Provide the (X, Y) coordinate of the cell's center where the given text is located.  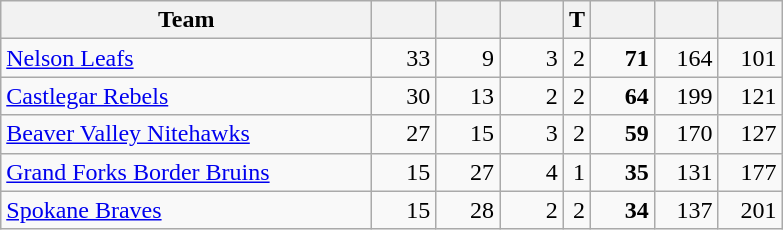
Castlegar Rebels (186, 96)
Grand Forks Border Bruins (186, 172)
199 (686, 96)
64 (622, 96)
131 (686, 172)
1 (576, 172)
35 (622, 172)
201 (750, 210)
Spokane Braves (186, 210)
170 (686, 134)
28 (468, 210)
127 (750, 134)
Team (186, 20)
4 (532, 172)
137 (686, 210)
177 (750, 172)
34 (622, 210)
164 (686, 58)
101 (750, 58)
33 (404, 58)
30 (404, 96)
71 (622, 58)
9 (468, 58)
59 (622, 134)
T (576, 20)
Nelson Leafs (186, 58)
Beaver Valley Nitehawks (186, 134)
121 (750, 96)
13 (468, 96)
